Locate the cell with the specified text and output its [x, y] center coordinate. 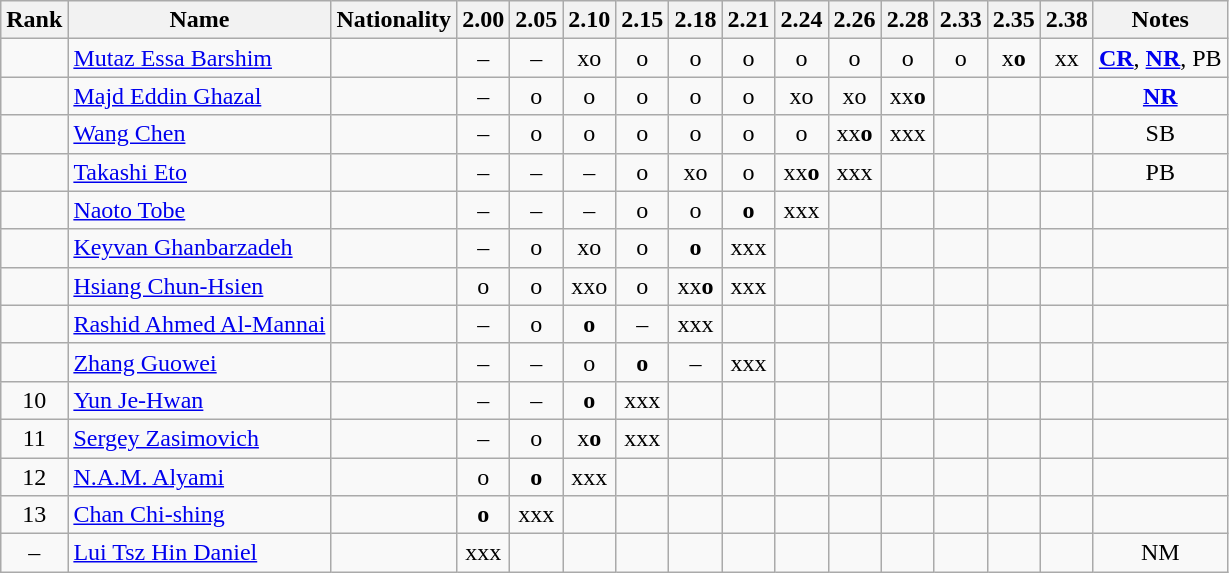
2.24 [802, 20]
Mutaz Essa Barshim [200, 58]
2.15 [642, 20]
2.05 [536, 20]
PB [1160, 172]
2.18 [696, 20]
Rashid Ahmed Al-Mannai [200, 324]
Majd Eddin Ghazal [200, 96]
Hsiang Chun-Hsien [200, 286]
Rank [34, 20]
2.10 [590, 20]
NM [1160, 553]
Takashi Eto [200, 172]
11 [34, 438]
Sergey Zasimovich [200, 438]
Keyvan Ghanbarzadeh [200, 248]
N.A.M. Alyami [200, 477]
Wang Chen [200, 134]
Zhang Guowei [200, 362]
Yun Je-Hwan [200, 400]
Nationality [394, 20]
SB [1160, 134]
2.38 [1066, 20]
2.21 [748, 20]
Chan Chi-shing [200, 515]
2.00 [484, 20]
NR [1160, 96]
13 [34, 515]
12 [34, 477]
2.28 [908, 20]
10 [34, 400]
CR, NR, PB [1160, 58]
Lui Tsz Hin Daniel [200, 553]
2.33 [960, 20]
2.26 [854, 20]
2.35 [1014, 20]
xx [1066, 58]
Naoto Tobe [200, 210]
Name [200, 20]
Notes [1160, 20]
